Capture the cell that displays the provided text and extract its (X, Y) central coordinate. 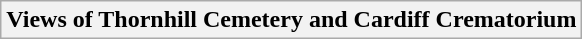
Views of Thornhill Cemetery and Cardiff Crematorium (292, 20)
